Search for the cell housing the specified text and yield its (x, y) center coordinate. 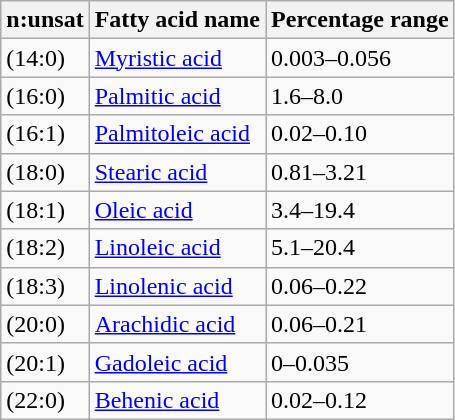
0.06–0.22 (360, 286)
Myristic acid (177, 58)
(18:1) (45, 210)
(16:0) (45, 96)
(20:1) (45, 362)
Linolenic acid (177, 286)
5.1–20.4 (360, 248)
0.06–0.21 (360, 324)
(18:0) (45, 172)
Percentage range (360, 20)
0–0.035 (360, 362)
0.02–0.10 (360, 134)
Oleic acid (177, 210)
(16:1) (45, 134)
n:unsat (45, 20)
Stearic acid (177, 172)
(18:3) (45, 286)
Fatty acid name (177, 20)
3.4–19.4 (360, 210)
(18:2) (45, 248)
(20:0) (45, 324)
1.6–8.0 (360, 96)
Linoleic acid (177, 248)
Gadoleic acid (177, 362)
Palmitic acid (177, 96)
Arachidic acid (177, 324)
0.003–0.056 (360, 58)
0.81–3.21 (360, 172)
Palmitoleic acid (177, 134)
Behenic acid (177, 400)
0.02–0.12 (360, 400)
(14:0) (45, 58)
(22:0) (45, 400)
